From the cell containing the given text, extract its center point as [X, Y] coordinate. 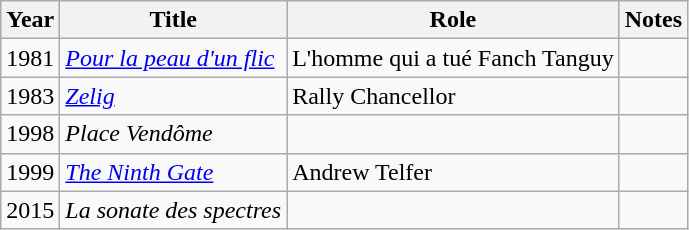
Pour la peau d'un flic [174, 58]
1998 [30, 134]
L'homme qui a tué Fanch Tanguy [454, 58]
The Ninth Gate [174, 172]
Title [174, 20]
1983 [30, 96]
Rally Chancellor [454, 96]
2015 [30, 210]
1981 [30, 58]
La sonate des spectres [174, 210]
Zelig [174, 96]
Year [30, 20]
Place Vendôme [174, 134]
Notes [653, 20]
Andrew Telfer [454, 172]
Role [454, 20]
1999 [30, 172]
